Return the (x, y) coordinate for the center point of the cell that contains the specified text.  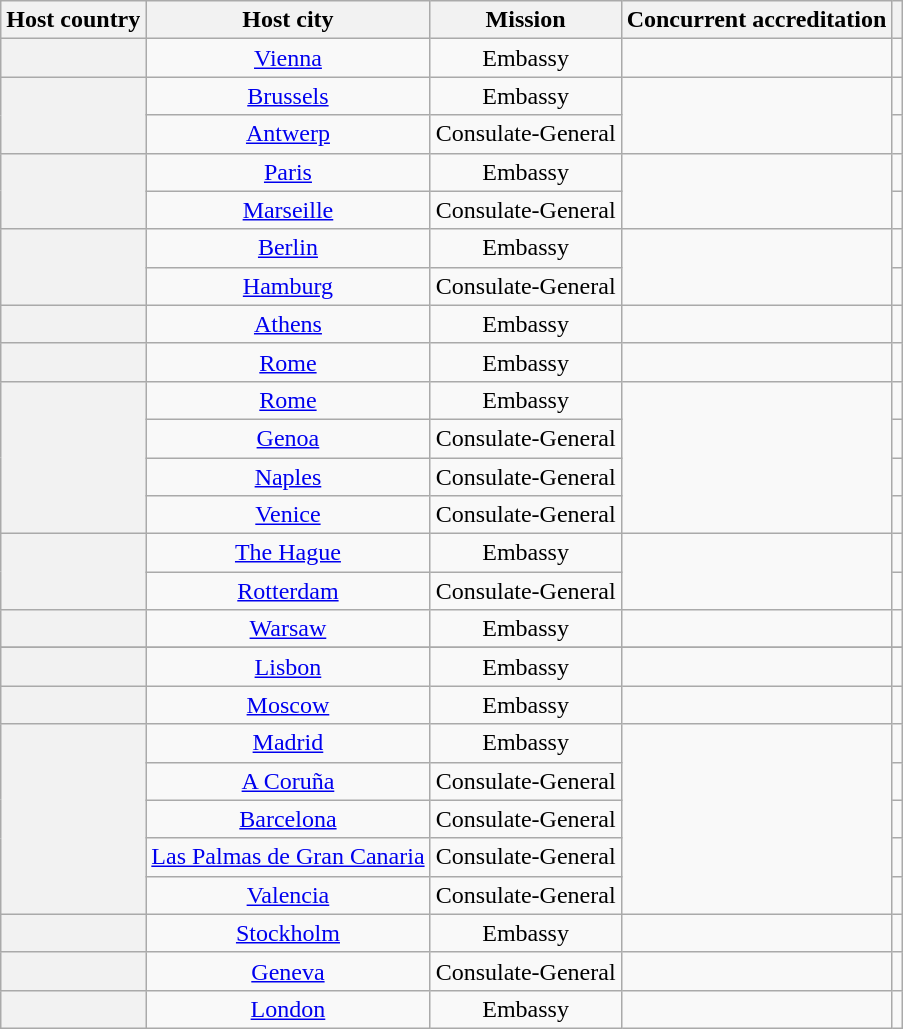
Vienna (288, 58)
Brussels (288, 96)
Genoa (288, 438)
Hamburg (288, 286)
Barcelona (288, 819)
Host country (74, 20)
Stockholm (288, 933)
Lisbon (288, 667)
Warsaw (288, 629)
Antwerp (288, 134)
Naples (288, 477)
Madrid (288, 743)
Host city (288, 20)
Moscow (288, 705)
Mission (526, 20)
The Hague (288, 553)
London (288, 1009)
Paris (288, 172)
Rotterdam (288, 591)
Valencia (288, 895)
Concurrent accreditation (756, 20)
Berlin (288, 248)
Athens (288, 324)
Geneva (288, 971)
Venice (288, 515)
A Coruña (288, 781)
Las Palmas de Gran Canaria (288, 857)
Marseille (288, 210)
